Provide the (x, y) coordinate of the cell's center where the given text is located.  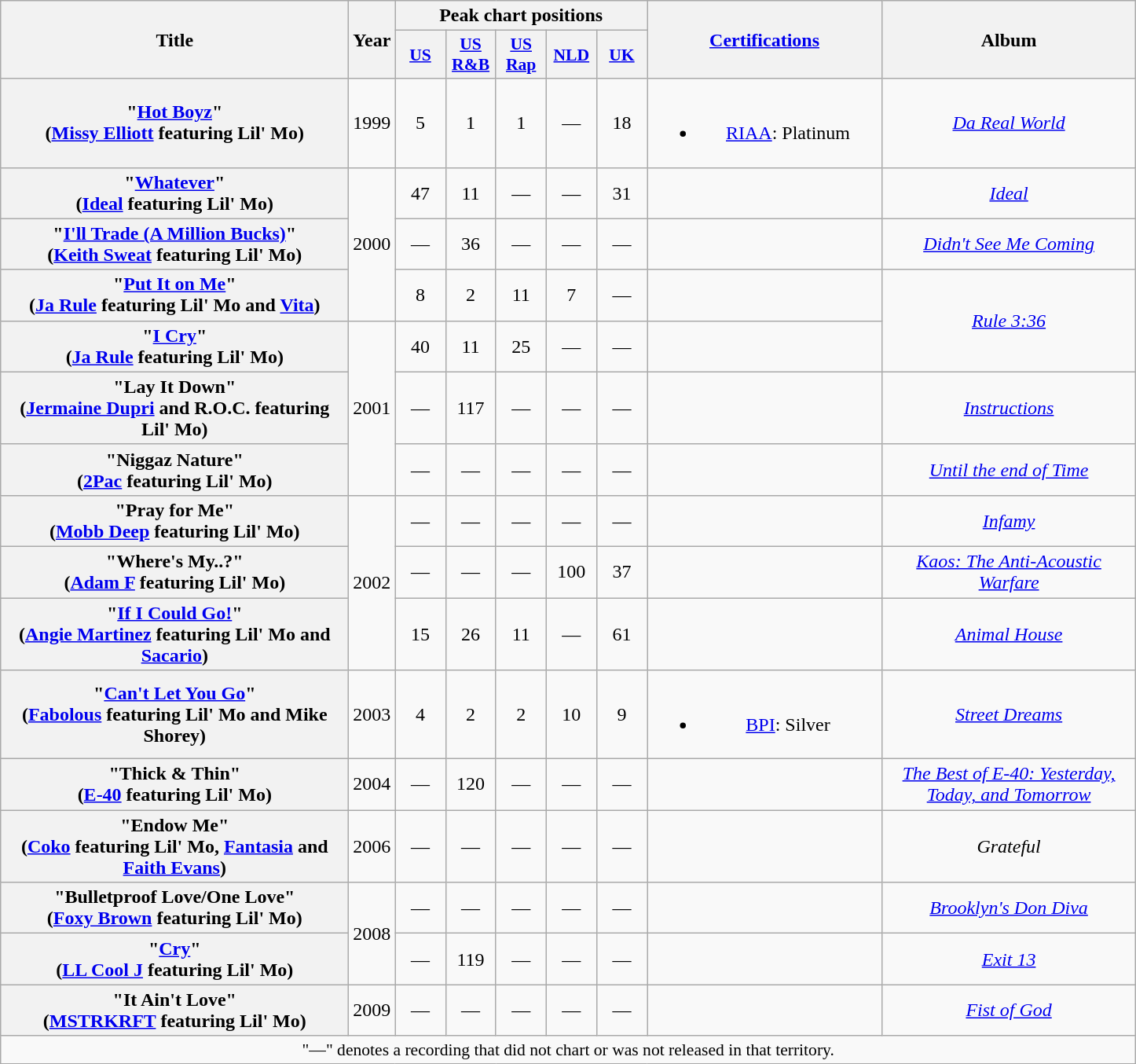
The Best of E-40: Yesterday, Today, and Tomorrow (1009, 784)
USR&B (471, 55)
2006 (372, 846)
"Endow Me"(Coko featuring Lil' Mo, Fantasia and Faith Evans) (174, 846)
UK (621, 55)
2002 (372, 582)
Infamy (1009, 520)
26 (471, 633)
7 (571, 295)
USRap (521, 55)
Animal House (1009, 633)
100 (571, 572)
2008 (372, 934)
117 (471, 408)
2009 (372, 1011)
18 (621, 123)
2004 (372, 784)
47 (420, 193)
36 (471, 244)
Rule 3:36 (1009, 321)
31 (621, 193)
"It Ain't Love"(MSTRKRFT featuring Lil' Mo) (174, 1011)
Fist of God (1009, 1011)
Peak chart positions (522, 16)
Title (174, 39)
"Lay It Down"(Jermaine Dupri and R.O.C. featuring Lil' Mo) (174, 408)
15 (420, 633)
2001 (372, 408)
Ideal (1009, 193)
Year (372, 39)
"Put It on Me"(Ja Rule featuring Lil' Mo and Vita) (174, 295)
"Niggaz Nature"(2Pac featuring Lil' Mo) (174, 470)
"I Cry"(Ja Rule featuring Lil' Mo) (174, 346)
"Bulletproof Love/One Love"(Foxy Brown featuring Lil' Mo) (174, 908)
"Hot Boyz"(Missy Elliott featuring Lil' Mo) (174, 123)
Instructions (1009, 408)
BPI: Silver (765, 715)
"Can't Let You Go"(Fabolous featuring Lil' Mo and Mike Shorey) (174, 715)
Grateful (1009, 846)
RIAA: Platinum (765, 123)
2000 (372, 244)
40 (420, 346)
Brooklyn's Don Diva (1009, 908)
Album (1009, 39)
Certifications (765, 39)
119 (471, 959)
Da Real World (1009, 123)
4 (420, 715)
"Pray for Me"(Mobb Deep featuring Lil' Mo) (174, 520)
NLD (571, 55)
120 (471, 784)
Exit 13 (1009, 959)
1999 (372, 123)
Didn't See Me Coming (1009, 244)
"Cry"(LL Cool J featuring Lil' Mo) (174, 959)
Until the end of Time (1009, 470)
10 (571, 715)
Kaos: The Anti-Acoustic Warfare (1009, 572)
"Thick & Thin"(E-40 featuring Lil' Mo) (174, 784)
8 (420, 295)
"If I Could Go!"(Angie Martinez featuring Lil' Mo and Sacario) (174, 633)
"I'll Trade (A Million Bucks)"(Keith Sweat featuring Lil' Mo) (174, 244)
"Whatever"(Ideal featuring Lil' Mo) (174, 193)
US (420, 55)
25 (521, 346)
2003 (372, 715)
9 (621, 715)
"Where's My..?"(Adam F featuring Lil' Mo) (174, 572)
61 (621, 633)
37 (621, 572)
5 (420, 123)
"—" denotes a recording that did not chart or was not released in that territory. (569, 1050)
Street Dreams (1009, 715)
